Locate the cell with the specified text and output its (x, y) center coordinate. 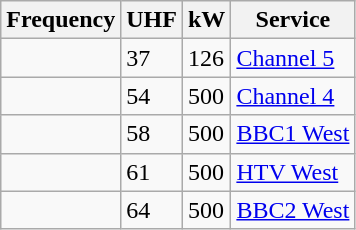
64 (152, 210)
Frequency (61, 20)
54 (152, 96)
126 (206, 58)
BBC2 West (293, 210)
37 (152, 58)
Channel 4 (293, 96)
UHF (152, 20)
Channel 5 (293, 58)
Service (293, 20)
61 (152, 172)
BBC1 West (293, 134)
HTV West (293, 172)
kW (206, 20)
58 (152, 134)
